Pinpoint the cell where the given text exists, returning its [x, y] midpoint coordinate. 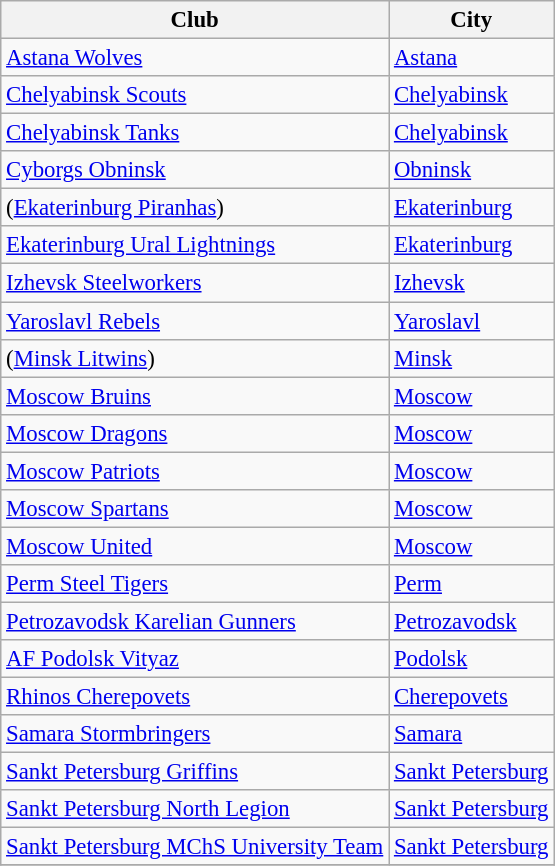
(Minsk Litwins) [195, 358]
Yaroslavl [472, 321]
Moscow Dragons [195, 433]
Moscow United [195, 546]
Chelyabinsk Tanks [195, 133]
Obninsk [472, 170]
City [472, 20]
Astana [472, 58]
AF Podolsk Vityaz [195, 659]
Ekaterinburg Ural Lightnings [195, 245]
Sankt Petersburg Griffins [195, 772]
(Ekaterinburg Piranhas) [195, 208]
Cyborgs Obninsk [195, 170]
Sankt Petersburg North Legion [195, 809]
Chelyabinsk Scouts [195, 95]
Moscow Patriots [195, 471]
Petrozavodsk Karelian Gunners [195, 621]
Moscow Bruins [195, 396]
Rhinos Cherepovets [195, 697]
Perm [472, 584]
Cherepovets [472, 697]
Samara [472, 734]
Perm Steel Tigers [195, 584]
Sankt Petersburg MChS University Team [195, 847]
Yaroslavl Rebels [195, 321]
Petrozavodsk [472, 621]
Minsk [472, 358]
Club [195, 20]
Podolsk [472, 659]
Samara Stormbringers [195, 734]
Izhevsk [472, 283]
Moscow Spartans [195, 509]
Astana Wolves [195, 58]
Izhevsk Steelworkers [195, 283]
